From the cell containing the given text, extract its center point as [x, y] coordinate. 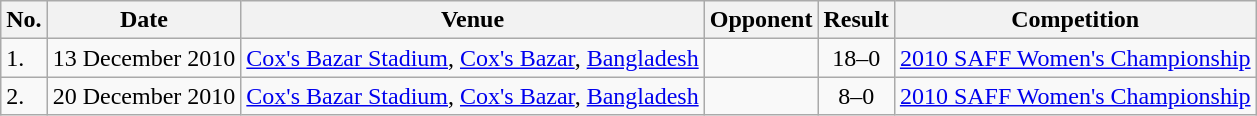
Venue [472, 20]
2. [24, 96]
13 December 2010 [144, 58]
20 December 2010 [144, 96]
Date [144, 20]
No. [24, 20]
Competition [1075, 20]
1. [24, 58]
Result [856, 20]
Opponent [761, 20]
18–0 [856, 58]
8–0 [856, 96]
